Determine the [x, y] coordinate at the center of the cell enclosing the given text.  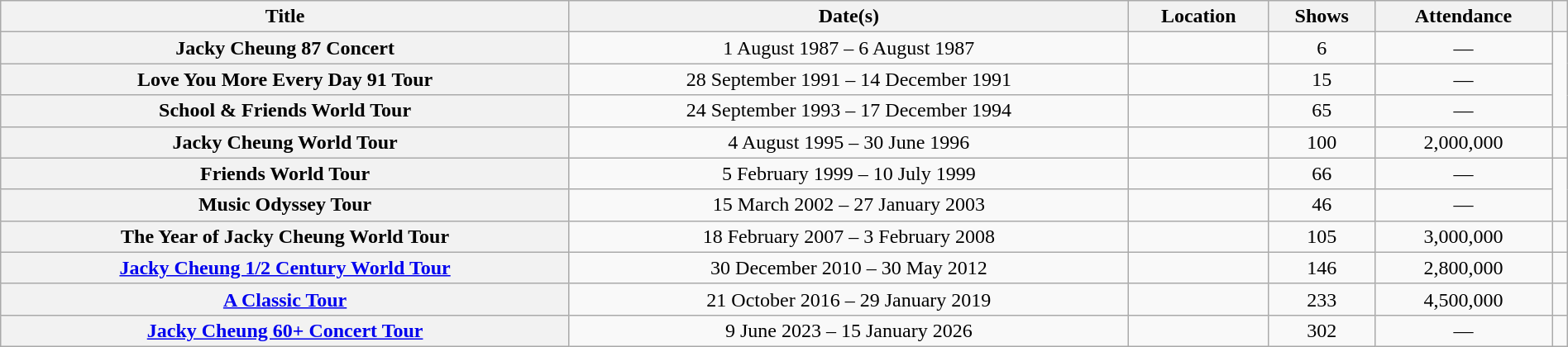
30 December 2010 – 30 May 2012 [849, 268]
5 February 1999 – 10 July 1999 [849, 173]
Title [285, 17]
Music Odyssey Tour [285, 205]
146 [1322, 268]
15 [1322, 79]
Shows [1322, 17]
The Year of Jacky Cheung World Tour [285, 236]
105 [1322, 236]
24 September 1993 – 17 December 1994 [849, 111]
Friends World Tour [285, 173]
18 February 2007 – 3 February 2008 [849, 236]
9 June 2023 – 15 January 2026 [849, 330]
Date(s) [849, 17]
Jacky Cheung 87 Concert [285, 48]
4,500,000 [1464, 299]
15 March 2002 – 27 January 2003 [849, 205]
Love You More Every Day 91 Tour [285, 79]
21 October 2016 – 29 January 2019 [849, 299]
65 [1322, 111]
2,800,000 [1464, 268]
302 [1322, 330]
A Classic Tour [285, 299]
1 August 1987 – 6 August 1987 [849, 48]
Location [1198, 17]
100 [1322, 142]
Jacky Cheung World Tour [285, 142]
Attendance [1464, 17]
Jacky Cheung 1/2 Century World Tour [285, 268]
66 [1322, 173]
2,000,000 [1464, 142]
3,000,000 [1464, 236]
4 August 1995 – 30 June 1996 [849, 142]
46 [1322, 205]
28 September 1991 – 14 December 1991 [849, 79]
Jacky Cheung 60+ Concert Tour [285, 330]
6 [1322, 48]
School & Friends World Tour [285, 111]
233 [1322, 299]
